Provide the [X, Y] coordinate of the cell's center where the given text is located.  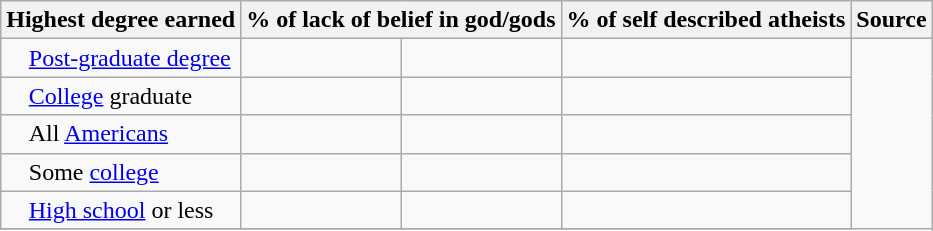
Post-graduate degree [121, 58]
% of self described atheists [706, 20]
High school or less [121, 210]
All Americans [121, 134]
Highest degree earned [121, 20]
College graduate [121, 96]
Some college [121, 172]
% of lack of belief in god/gods [401, 20]
Source [892, 20]
